Return the (x, y) coordinate for the center point of the cell that contains the specified text.  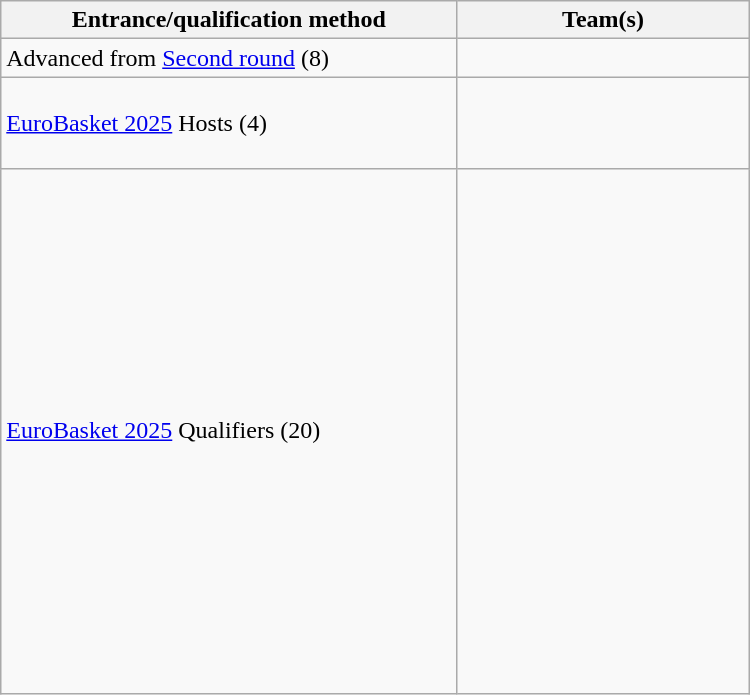
EuroBasket 2025 Hosts (4) (229, 123)
Entrance/qualification method (229, 20)
EuroBasket 2025 Qualifiers (20) (229, 431)
Team(s) (604, 20)
Advanced from Second round (8) (229, 58)
